Scan for the cell matching the given text and deliver its (x, y) coordinate at center. 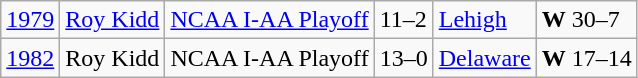
1982 (30, 58)
13–0 (404, 58)
1979 (30, 20)
Lehigh (484, 20)
Delaware (484, 58)
11–2 (404, 20)
W 17–14 (586, 58)
W 30–7 (586, 20)
